Locate the cell with the specified text and output its [X, Y] center coordinate. 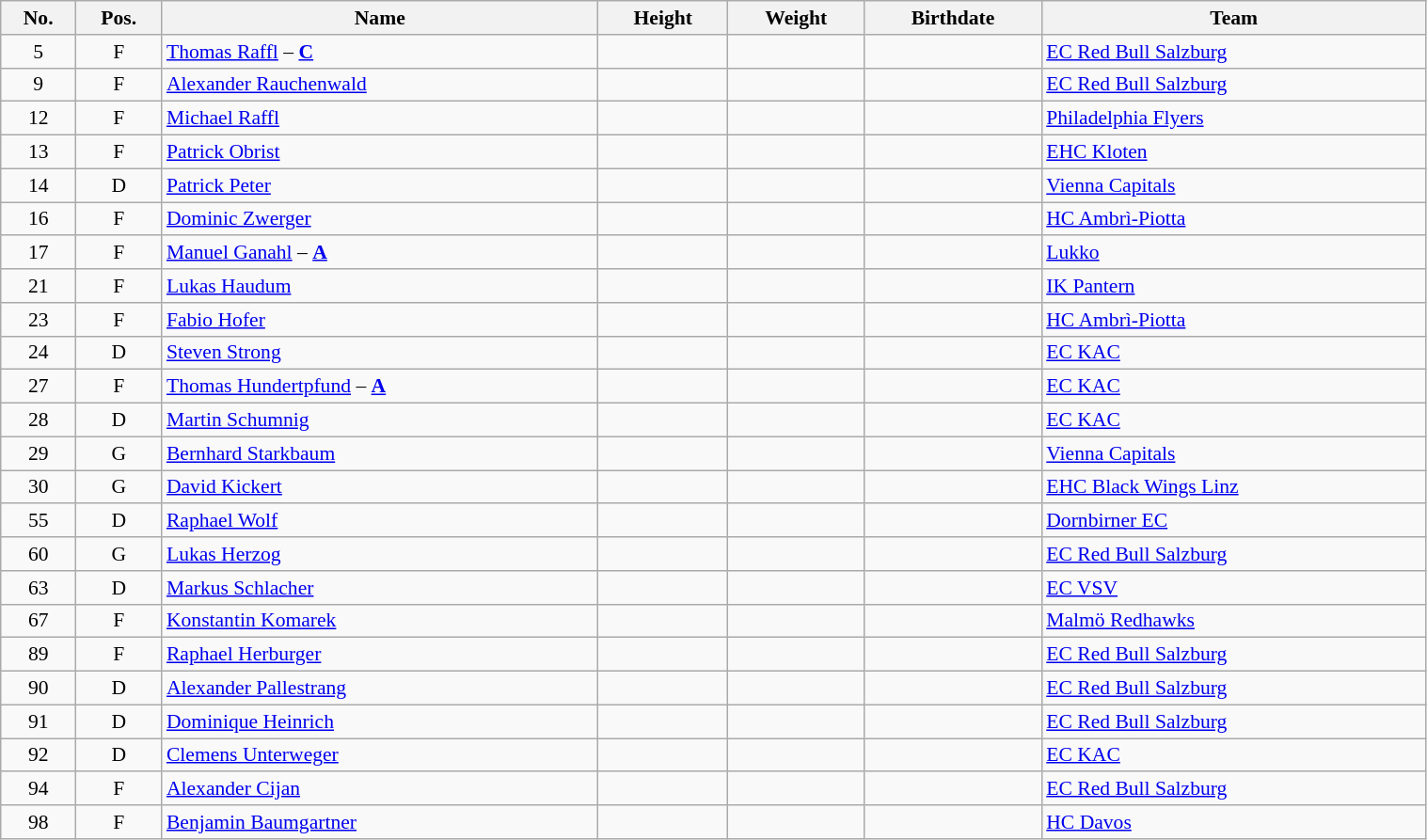
5 [39, 52]
Clemens Unterweger [380, 755]
Lukko [1234, 253]
9 [39, 85]
12 [39, 119]
Thomas Hundertpfund – A [380, 387]
89 [39, 655]
Benjamin Baumgartner [380, 822]
Team [1234, 18]
63 [39, 588]
David Kickert [380, 487]
Fabio Hofer [380, 320]
24 [39, 353]
91 [39, 721]
IK Pantern [1234, 286]
Michael Raffl [380, 119]
29 [39, 453]
Patrick Peter [380, 185]
Thomas Raffl – C [380, 52]
EC VSV [1234, 588]
92 [39, 755]
30 [39, 487]
17 [39, 253]
Raphael Herburger [380, 655]
Pos. [119, 18]
60 [39, 554]
Philadelphia Flyers [1234, 119]
Lukas Haudum [380, 286]
Manuel Ganahl – A [380, 253]
Dominique Heinrich [380, 721]
90 [39, 689]
No. [39, 18]
Markus Schlacher [380, 588]
Bernhard Starkbaum [380, 453]
Dornbirner EC [1234, 521]
55 [39, 521]
Height [663, 18]
Alexander Rauchenwald [380, 85]
Patrick Obrist [380, 152]
21 [39, 286]
HC Davos [1234, 822]
Name [380, 18]
16 [39, 219]
94 [39, 789]
28 [39, 420]
67 [39, 621]
Martin Schumnig [380, 420]
Alexander Cijan [380, 789]
Steven Strong [380, 353]
Konstantin Komarek [380, 621]
Weight [796, 18]
Alexander Pallestrang [380, 689]
27 [39, 387]
14 [39, 185]
23 [39, 320]
Birthdate [953, 18]
Dominic Zwerger [380, 219]
EHC Kloten [1234, 152]
Raphael Wolf [380, 521]
Malmö Redhawks [1234, 621]
13 [39, 152]
Lukas Herzog [380, 554]
98 [39, 822]
EHC Black Wings Linz [1234, 487]
